Output the [X, Y] coordinate of the center of the cell containing the given text.  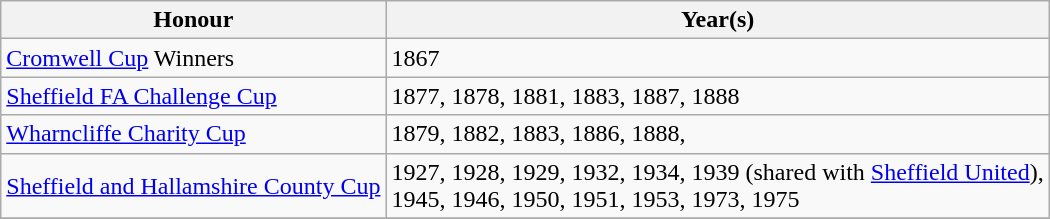
1927, 1928, 1929, 1932, 1934, 1939 (shared with Sheffield United),1945, 1946, 1950, 1951, 1953, 1973, 1975 [718, 186]
Honour [194, 20]
Year(s) [718, 20]
Sheffield FA Challenge Cup [194, 96]
Wharncliffe Charity Cup [194, 134]
Cromwell Cup Winners [194, 58]
1879, 1882, 1883, 1886, 1888, [718, 134]
1877, 1878, 1881, 1883, 1887, 1888 [718, 96]
1867 [718, 58]
Sheffield and Hallamshire County Cup [194, 186]
